Return (X, Y) of the center of cell containing provided text 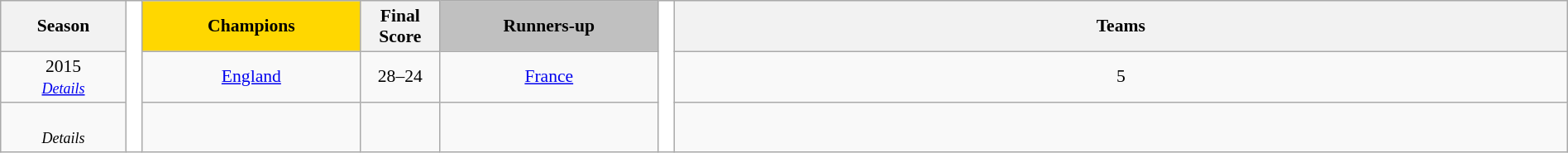
Champions (251, 26)
England (251, 76)
Teams (1121, 26)
Season (64, 26)
2015Details (64, 76)
Runners-up (549, 26)
France (549, 76)
Final Score (400, 26)
Details (64, 127)
5 (1121, 76)
28–24 (400, 76)
